Locate the cell with the specified text and output its (X, Y) center coordinate. 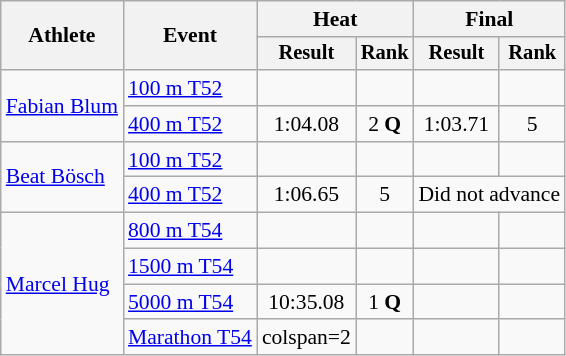
Athlete (62, 36)
1:06.65 (306, 195)
Did not advance (489, 195)
10:35.08 (306, 302)
5000 m T54 (190, 302)
Beat Bösch (62, 178)
1 Q (385, 302)
2 Q (385, 124)
Heat (336, 19)
1:04.08 (306, 124)
800 m T54 (190, 231)
colspan=2 (306, 338)
1500 m T54 (190, 267)
Marcel Hug (62, 284)
Marathon T54 (190, 338)
Event (190, 36)
Fabian Blum (62, 106)
1:03.71 (456, 124)
Final (489, 19)
